From the cell containing the given text, extract its center point as (X, Y) coordinate. 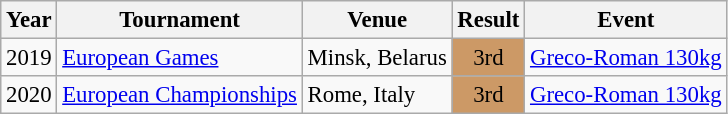
European Games (180, 58)
2020 (29, 95)
2019 (29, 58)
Venue (377, 20)
Rome, Italy (377, 95)
Event (626, 20)
Year (29, 20)
European Championships (180, 95)
Minsk, Belarus (377, 58)
Tournament (180, 20)
Result (488, 20)
